Pinpoint the cell where the given text exists, returning its (X, Y) midpoint coordinate. 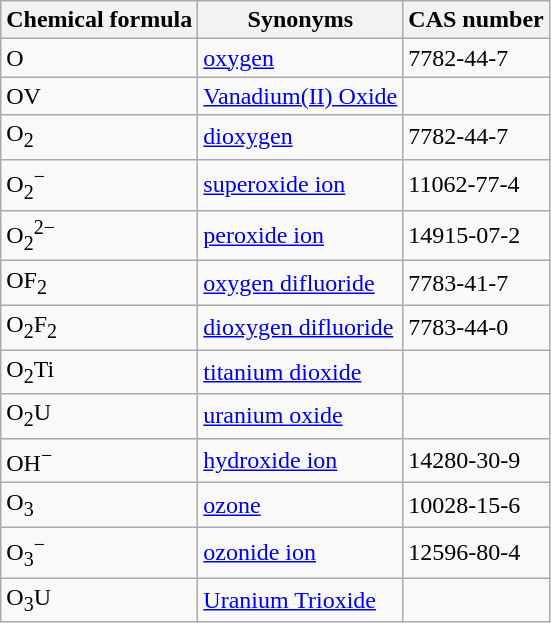
ozone (300, 505)
Synonyms (300, 20)
O2F2 (100, 327)
CAS number (476, 20)
dioxygen difluoride (300, 327)
O3U (100, 600)
OH− (100, 460)
7783-44-0 (476, 327)
O2Ti (100, 372)
12596-80-4 (476, 552)
dioxygen (300, 137)
uranium oxide (300, 416)
oxygen (300, 58)
O22− (100, 236)
10028-15-6 (476, 505)
superoxide ion (300, 184)
OV (100, 96)
O (100, 58)
Uranium Trioxide (300, 600)
Vanadium(II) Oxide (300, 96)
ozonide ion (300, 552)
oxygen difluoride (300, 283)
titanium dioxide (300, 372)
O2− (100, 184)
11062-77-4 (476, 184)
14915-07-2 (476, 236)
7783-41-7 (476, 283)
hydroxide ion (300, 460)
14280-30-9 (476, 460)
peroxide ion (300, 236)
O3− (100, 552)
O3 (100, 505)
OF2 (100, 283)
O2 (100, 137)
Chemical formula (100, 20)
O2U (100, 416)
